For the text-containing cell, return its midpoint in [x, y] coordinate format. 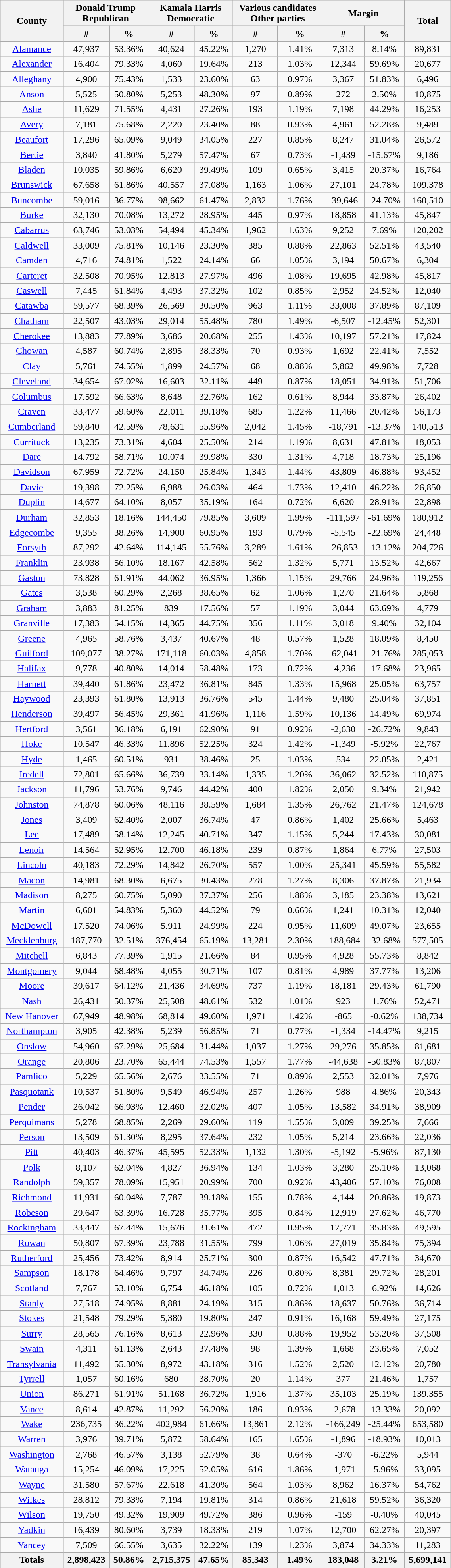
48,116 [171, 804]
7,052 [428, 1348]
60.75% [129, 895]
9,215 [428, 1031]
88 [255, 124]
5,214 [343, 1137]
Wilson [32, 1515]
33,009 [86, 245]
59.86% [129, 170]
Pamlico [32, 1076]
47.71% [384, 1258]
Brunswick [32, 185]
22,898 [428, 502]
4,928 [343, 956]
107 [255, 971]
43,809 [343, 472]
3,185 [343, 895]
42.58% [213, 563]
85,343 [255, 1560]
2,643 [171, 1348]
75.43% [129, 79]
9,746 [171, 789]
67.39% [129, 1243]
53.36% [129, 49]
402,984 [171, 1424]
56,173 [428, 411]
4,431 [171, 109]
New Hanover [32, 1016]
255 [255, 336]
8,972 [171, 1364]
2,895 [171, 351]
17,771 [343, 1228]
38.27% [129, 653]
Lee [32, 835]
7,666 [428, 1122]
72,801 [86, 774]
59,840 [86, 426]
9,480 [343, 699]
Dare [32, 457]
67.29% [129, 1046]
30.43% [213, 880]
36,739 [171, 774]
Wayne [32, 1485]
Alleghany [32, 79]
13,206 [428, 971]
60.51% [129, 759]
2.30% [300, 941]
36.72% [213, 1394]
-1,439 [343, 154]
Alamance [32, 49]
38 [255, 1454]
59,357 [86, 1182]
700 [255, 1182]
2,421 [428, 759]
22.05% [384, 759]
1.33% [300, 683]
7,787 [171, 1198]
564 [255, 1485]
25.71% [213, 1258]
24.14% [213, 260]
62 [255, 593]
33.14% [213, 774]
61.30% [129, 1137]
89,831 [428, 49]
52,301 [428, 321]
20 [255, 1379]
23.65% [384, 1348]
186 [255, 1409]
Granville [32, 623]
5,944 [428, 1454]
10,074 [171, 457]
3,437 [171, 638]
67.02% [129, 381]
4.86% [384, 1092]
County [32, 21]
3.21% [384, 1560]
36,320 [428, 1500]
50.37% [129, 1001]
16,542 [343, 1258]
314 [255, 1500]
48.30% [213, 94]
18,637 [343, 1303]
45.59% [384, 865]
8,648 [171, 396]
81,681 [428, 1046]
680 [171, 1379]
376,454 [171, 941]
4,718 [343, 457]
66.93% [129, 1107]
47,937 [86, 49]
Forsyth [32, 548]
9,355 [86, 532]
464 [255, 487]
532 [255, 1001]
Madison [32, 895]
87,109 [428, 306]
140,513 [428, 426]
46.88% [384, 472]
10,013 [428, 1439]
Cleveland [32, 381]
11,796 [86, 789]
3,739 [171, 1530]
42.38% [129, 1031]
Edgecombe [32, 532]
53.10% [129, 1288]
20,677 [428, 64]
37.48% [213, 1348]
37,851 [428, 699]
3,883 [86, 608]
44.42% [213, 789]
9,843 [428, 729]
Hertford [32, 729]
23,788 [171, 1243]
272 [343, 94]
40,403 [86, 1152]
36.74% [213, 820]
Watauga [32, 1470]
42.98% [384, 276]
43,540 [428, 245]
Gates [32, 593]
65,444 [171, 1061]
Gaston [32, 578]
37.64% [213, 1137]
-62,041 [343, 653]
12,919 [343, 1213]
1,899 [171, 366]
845 [255, 683]
61.66% [213, 1424]
2.12% [300, 1424]
28,565 [86, 1333]
32.52% [384, 774]
Columbus [32, 396]
Beaufort [32, 139]
53.76% [129, 789]
46.09% [129, 1470]
Avery [32, 124]
139 [255, 1545]
10,547 [86, 744]
7,509 [86, 1545]
1.01% [300, 1001]
102 [255, 291]
Chowan [32, 351]
37.89% [384, 306]
134 [255, 1167]
2,553 [343, 1076]
73,828 [86, 578]
9,044 [86, 971]
22.96% [213, 1333]
3,009 [343, 1122]
35.84% [384, 1243]
8,914 [171, 1258]
23,938 [86, 563]
49.60% [213, 1016]
20.99% [213, 1182]
47.65% [213, 1560]
187,770 [86, 941]
11,931 [86, 1198]
119 [255, 1122]
Bladen [32, 170]
-1,334 [343, 1031]
6,191 [171, 729]
839 [171, 608]
2,520 [343, 1364]
Totals [32, 1560]
25.19% [384, 1394]
30,081 [428, 835]
0.57% [300, 638]
35.83% [384, 1228]
21,436 [171, 986]
1.77% [300, 1061]
13,272 [171, 215]
120,202 [428, 230]
3,044 [343, 608]
3,367 [343, 79]
257 [255, 1092]
Caswell [32, 291]
7,552 [428, 351]
Duplin [32, 502]
29,276 [343, 1046]
449 [255, 381]
1.32% [300, 563]
-18.93% [384, 1439]
12,460 [171, 1107]
20,343 [428, 1092]
13,883 [86, 336]
34,670 [428, 1258]
34.69% [213, 986]
19,873 [428, 1198]
3,538 [86, 593]
29.72% [384, 1273]
39.49% [213, 170]
22,618 [171, 1485]
56.10% [129, 563]
68.48% [129, 971]
26,762 [343, 804]
79.85% [213, 517]
2,050 [343, 789]
7,767 [86, 1288]
224 [255, 926]
685 [255, 411]
1.86% [300, 1470]
12,344 [343, 64]
Haywood [32, 699]
67.44% [129, 1228]
1.63% [300, 230]
4,060 [171, 64]
39,617 [86, 986]
Scotland [32, 1288]
18.33% [213, 1530]
-5,545 [343, 532]
8,247 [343, 139]
66 [255, 260]
Davie [32, 487]
Stokes [32, 1318]
5,761 [86, 366]
Warren [32, 1439]
Iredell [32, 774]
1,757 [428, 1379]
Chatham [32, 321]
2,952 [343, 291]
6.92% [384, 1288]
1.00% [300, 865]
5,253 [171, 94]
Johnston [32, 804]
0.78% [300, 1198]
1,916 [255, 1394]
Harnett [32, 683]
9,489 [428, 124]
-13.12% [384, 548]
59.52% [384, 1500]
23.30% [213, 245]
Mitchell [32, 956]
7,181 [86, 124]
4,827 [171, 1167]
227 [255, 139]
Wake [32, 1424]
236,735 [86, 1424]
43.03% [129, 321]
72.72% [129, 472]
-26,853 [343, 548]
72.25% [129, 487]
Hyde [32, 759]
213 [255, 64]
16,603 [171, 381]
16,253 [428, 109]
Buncombe [32, 200]
1.23% [300, 1545]
4,900 [86, 79]
9,778 [86, 668]
8,614 [86, 1409]
5,872 [171, 1439]
4,965 [86, 638]
87,807 [428, 1061]
26,572 [428, 139]
98 [255, 1348]
15,968 [343, 683]
45.34% [213, 230]
79 [255, 910]
33,447 [86, 1228]
19,909 [171, 1515]
8,631 [343, 442]
75,394 [428, 1243]
46.94% [213, 1092]
6,843 [86, 956]
20,092 [428, 1409]
Alexander [32, 64]
256 [255, 895]
65.56% [129, 1076]
-21.76% [384, 653]
32,508 [86, 276]
35.85% [384, 1046]
1.07% [300, 1530]
-6.22% [384, 1454]
36.95% [213, 578]
86,271 [86, 1394]
-25.44% [384, 1424]
109 [255, 170]
1.99% [300, 517]
25,456 [86, 1258]
59.60% [129, 411]
50.67% [384, 260]
2,007 [171, 820]
16.37% [384, 1485]
98,662 [171, 200]
4,604 [171, 442]
16,168 [343, 1318]
16,728 [171, 1213]
3,415 [343, 170]
5,868 [428, 593]
68.39% [129, 306]
4,493 [171, 291]
-1,349 [343, 744]
0.91% [300, 1318]
0.61% [300, 396]
8,450 [428, 638]
-2,678 [343, 1409]
37.87% [384, 880]
23,655 [428, 926]
9,252 [343, 230]
4,144 [343, 1198]
Graham [32, 608]
3,194 [343, 260]
19,398 [86, 487]
42.64% [129, 548]
Currituck [32, 442]
653,580 [428, 1424]
25.50% [213, 442]
57.47% [213, 154]
1.31% [300, 457]
73.31% [129, 442]
-2,630 [343, 729]
62.40% [129, 820]
Franklin [32, 563]
51.83% [384, 79]
75.68% [129, 124]
46.33% [129, 744]
162 [255, 396]
-24.70% [384, 200]
57.10% [384, 1182]
18.09% [384, 638]
21,548 [86, 1318]
2,676 [171, 1076]
-44,638 [343, 1061]
Randolph [32, 1182]
6,601 [86, 910]
39.98% [213, 457]
26.70% [213, 865]
Martin [32, 910]
Person [32, 1137]
19,750 [86, 1515]
124,678 [428, 804]
204,726 [428, 548]
6,675 [171, 880]
8,107 [86, 1167]
1,132 [255, 1152]
931 [171, 759]
25 [255, 759]
10,136 [343, 714]
395 [255, 1213]
Yancey [32, 1545]
21,934 [428, 880]
3,561 [86, 729]
171,118 [171, 653]
28,201 [428, 1273]
114,145 [171, 548]
46.57% [129, 1454]
11,629 [86, 109]
14,981 [86, 880]
1,116 [255, 714]
8,295 [171, 1137]
1,864 [343, 850]
27,503 [428, 850]
7.69% [384, 230]
52.95% [129, 850]
25.10% [384, 1167]
377 [343, 1379]
25.05% [384, 683]
3,409 [86, 820]
36.81% [213, 683]
386 [255, 1515]
3,289 [255, 548]
Robeson [32, 1213]
40,624 [171, 49]
66.63% [129, 396]
23.70% [129, 1061]
58.64% [213, 1439]
19.64% [213, 64]
5,278 [86, 1122]
Durham [32, 517]
7,313 [343, 49]
78.09% [129, 1182]
2,768 [86, 1454]
Catawba [32, 306]
62.04% [129, 1167]
Vance [32, 1409]
49.07% [384, 926]
4,055 [171, 971]
385 [255, 245]
2,268 [171, 593]
17,383 [86, 623]
65.09% [129, 139]
31.55% [213, 1243]
11,466 [343, 411]
68,814 [171, 1016]
Anson [32, 94]
10,146 [171, 245]
58.48% [213, 668]
47 [255, 820]
97 [255, 94]
8,275 [86, 895]
11,492 [86, 1364]
Surry [32, 1333]
8,944 [343, 396]
22,036 [428, 1137]
14,564 [86, 850]
1.37% [300, 1394]
10.31% [384, 910]
6.77% [384, 850]
51,706 [428, 381]
2,832 [255, 200]
1.65% [300, 1439]
1,465 [86, 759]
Jackson [32, 789]
26,042 [86, 1107]
557 [255, 865]
5,525 [86, 94]
Various candidatesOther parties [278, 14]
81.25% [129, 608]
34.33% [384, 1545]
1,962 [255, 230]
60.29% [129, 593]
9,797 [171, 1273]
20.86% [384, 1198]
57 [255, 608]
2,269 [171, 1122]
71.55% [129, 109]
214 [255, 442]
14,677 [86, 502]
5,463 [428, 820]
1.30% [300, 1152]
58.76% [129, 638]
139,355 [428, 1394]
21.64% [384, 593]
Rockingham [32, 1228]
Wilkes [32, 1500]
5,380 [171, 1318]
44.52% [213, 910]
1,528 [343, 638]
1,533 [171, 79]
1.73% [300, 487]
1.82% [300, 789]
13,582 [343, 1107]
55.30% [129, 1364]
54,762 [428, 1485]
10,875 [428, 94]
91 [255, 729]
33,095 [428, 1470]
17,489 [86, 835]
30.50% [213, 306]
0.77% [300, 1031]
36,062 [343, 774]
-370 [343, 1454]
21,618 [343, 1500]
Perquimans [32, 1122]
60.03% [213, 653]
26,569 [171, 306]
Donald TrumpRepublican [106, 14]
27.97% [213, 276]
Halifax [32, 668]
Guilford [32, 653]
18,167 [171, 563]
3,905 [86, 1031]
22,863 [343, 245]
93,452 [428, 472]
-0.62% [384, 1016]
Margin [363, 14]
19,952 [343, 1333]
54.15% [129, 623]
0.65% [300, 170]
32,130 [86, 215]
11,292 [171, 1409]
55.96% [213, 426]
2,042 [255, 426]
69,974 [428, 714]
61.13% [129, 1348]
84 [255, 956]
Hoke [32, 744]
37.32% [213, 291]
49.32% [129, 1515]
17,520 [86, 926]
53.03% [129, 230]
28,812 [86, 1500]
29.60% [213, 1122]
Jones [32, 820]
-111,597 [343, 517]
60.95% [213, 532]
45,817 [428, 276]
50.86% [129, 1560]
27,101 [343, 185]
61.47% [213, 200]
59,577 [86, 306]
3,874 [343, 1545]
144,450 [171, 517]
15,254 [86, 1470]
3,686 [171, 336]
42,667 [428, 563]
300 [255, 1258]
24.96% [384, 578]
923 [343, 1001]
219 [255, 1530]
12,410 [343, 487]
59,016 [86, 200]
1,366 [255, 578]
13,509 [86, 1137]
68 [255, 366]
1,163 [255, 185]
39.71% [129, 1439]
183,048 [343, 1560]
109,077 [86, 653]
534 [343, 759]
35,103 [343, 1394]
32.11% [213, 381]
17.56% [213, 608]
8,842 [428, 956]
62.90% [213, 729]
3,138 [171, 1454]
44.29% [384, 109]
Nash [32, 1001]
16,764 [428, 170]
14,842 [171, 865]
Mecklenburg [32, 941]
9,186 [428, 154]
20,780 [428, 1364]
8,962 [343, 1485]
-4,236 [343, 668]
Cumberland [32, 426]
35.19% [213, 502]
165 [255, 1439]
62.27% [384, 1530]
76,008 [428, 1182]
74.06% [129, 926]
232 [255, 1137]
80.60% [129, 1530]
32,104 [428, 623]
38.26% [129, 532]
Swain [32, 1348]
30.71% [213, 971]
40,557 [171, 185]
32.51% [129, 941]
50,807 [86, 1243]
41.96% [213, 714]
1,557 [255, 1061]
-61.69% [384, 517]
577,505 [428, 941]
18,178 [86, 1273]
26.03% [213, 487]
3,609 [255, 517]
34,654 [86, 381]
400 [255, 789]
57.67% [129, 1485]
-1,896 [343, 1439]
6,988 [171, 487]
59.49% [384, 1318]
Caldwell [32, 245]
27.26% [213, 109]
75.81% [129, 245]
40,045 [428, 1515]
Cabarrus [32, 230]
37.08% [213, 185]
-5,192 [343, 1152]
Lincoln [32, 865]
11,609 [343, 926]
138,734 [428, 1016]
36.94% [213, 1167]
1,971 [255, 1016]
3,840 [86, 154]
19,695 [343, 276]
37,508 [428, 1333]
27.62% [384, 1213]
70.08% [129, 215]
43.18% [213, 1364]
-17.68% [384, 668]
13,861 [255, 1424]
18.16% [129, 517]
Carteret [32, 276]
48.61% [213, 1001]
70 [255, 351]
160,510 [428, 200]
17,824 [428, 336]
52,471 [428, 1001]
20,806 [86, 1061]
Moore [32, 986]
4,779 [428, 608]
Pasquotank [32, 1092]
36.76% [213, 699]
McDowell [32, 926]
61.80% [129, 699]
18,051 [343, 381]
315 [255, 1303]
64.10% [129, 502]
110,875 [428, 774]
25,341 [343, 865]
5,911 [171, 926]
-26.72% [384, 729]
562 [255, 563]
68.85% [129, 1122]
10,197 [343, 336]
Montgomery [32, 971]
63 [255, 79]
Davidson [32, 472]
48.98% [129, 1016]
79.29% [129, 1318]
-22.69% [384, 532]
155 [255, 1198]
Bertie [32, 154]
-1,971 [343, 1470]
31,580 [86, 1485]
5,699,141 [428, 1560]
9.40% [384, 623]
28.91% [384, 502]
-159 [343, 1515]
56.85% [213, 1031]
Washington [32, 1454]
29,766 [343, 578]
24.78% [384, 185]
32.02% [213, 1107]
37.37% [213, 895]
59.69% [384, 64]
-12.45% [384, 321]
1.22% [300, 411]
1,522 [171, 260]
87,130 [428, 1152]
42.59% [129, 426]
496 [255, 276]
Macon [32, 880]
25,684 [171, 1046]
23.38% [384, 895]
45,847 [428, 215]
0.96% [300, 1515]
Clay [32, 366]
58.71% [129, 457]
55.48% [213, 321]
25,196 [428, 457]
13,281 [255, 941]
12.12% [384, 1364]
109,378 [428, 185]
1,241 [343, 910]
66.55% [129, 1545]
11,283 [428, 1545]
31.44% [213, 1046]
14,900 [171, 532]
25.66% [384, 820]
77.89% [129, 336]
-50.83% [384, 1061]
17,592 [86, 396]
13,621 [428, 895]
33,477 [86, 411]
Northampton [32, 1031]
5,244 [343, 835]
285,053 [428, 653]
1,057 [86, 1379]
347 [255, 835]
-166,249 [343, 1424]
4,961 [343, 124]
50.76% [384, 1303]
Pender [32, 1107]
15,676 [171, 1228]
9,549 [171, 1092]
26,431 [86, 1001]
0.66% [300, 910]
67,959 [86, 472]
Cherokee [32, 336]
77.39% [129, 956]
1.61% [300, 548]
24.19% [213, 1303]
38.65% [213, 593]
18.73% [384, 457]
Total [428, 21]
6,754 [171, 1288]
31.04% [384, 139]
54.83% [129, 910]
Greene [32, 638]
36.22% [129, 1424]
24,150 [171, 472]
Rowan [32, 1243]
21.66% [213, 956]
36,714 [428, 1303]
37.77% [384, 971]
76.16% [129, 1333]
60.04% [129, 1198]
74,878 [86, 804]
14,014 [171, 668]
67 [255, 154]
1.52% [300, 1364]
Ashe [32, 109]
3,280 [343, 1167]
-13.33% [384, 1409]
105 [255, 1288]
46.37% [129, 1152]
545 [255, 699]
34.74% [213, 1273]
74.81% [129, 260]
52.25% [213, 744]
72.29% [129, 865]
Onslow [32, 1046]
24.52% [384, 291]
60.06% [129, 804]
3,018 [343, 623]
14,626 [428, 1288]
51.80% [129, 1092]
Polk [32, 1167]
780 [255, 321]
Henderson [32, 714]
41.80% [129, 154]
7,445 [86, 291]
164 [255, 502]
35.77% [213, 1213]
0.81% [300, 971]
356 [255, 623]
8,057 [171, 502]
0.80% [300, 1273]
63.39% [129, 1213]
55.76% [213, 548]
9,049 [171, 139]
14,365 [171, 623]
-13.37% [384, 426]
1.39% [300, 1348]
40.67% [213, 638]
8,306 [343, 880]
49.98% [384, 366]
20.42% [384, 411]
21.46% [384, 1379]
27,518 [86, 1303]
8,613 [171, 1333]
74.55% [129, 366]
Tyrrell [32, 1379]
8.14% [384, 49]
1.43% [300, 336]
Pitt [32, 1152]
23.60% [213, 79]
Lenoir [32, 850]
73.42% [129, 1258]
1.20% [300, 774]
78,631 [171, 426]
3,635 [171, 1545]
2,898,423 [86, 1560]
3,862 [343, 366]
23.40% [213, 124]
40.71% [213, 835]
36.77% [129, 200]
5,239 [171, 1031]
1.70% [300, 653]
32.01% [384, 1076]
17,296 [86, 139]
65.66% [129, 774]
15,951 [171, 1182]
10,035 [86, 170]
67,949 [86, 1016]
21.47% [384, 804]
32.22% [213, 1545]
Camden [32, 260]
4,587 [86, 351]
56.20% [213, 1409]
32.76% [213, 396]
8,381 [343, 1273]
-5.92% [384, 744]
68.30% [129, 880]
25.84% [213, 472]
39,497 [86, 714]
13,068 [428, 1167]
40,183 [86, 865]
14.49% [384, 714]
Kamala HarrisDemocratic [190, 14]
23,965 [428, 668]
20.37% [384, 170]
63.69% [384, 608]
1.59% [300, 714]
7,198 [343, 109]
23.66% [384, 1137]
24,448 [428, 532]
29,014 [171, 321]
0.84% [300, 1213]
29,647 [86, 1213]
-39,646 [343, 200]
1.08% [300, 276]
52.05% [213, 1470]
6,496 [428, 79]
4,311 [86, 1348]
7,728 [428, 366]
16,439 [86, 1530]
-6,507 [343, 321]
1,037 [255, 1046]
2.50% [384, 94]
14,792 [86, 457]
Yadkin [32, 1530]
45,595 [171, 1152]
52.51% [384, 245]
25.04% [384, 699]
1,402 [343, 820]
74.95% [129, 1303]
55,582 [428, 865]
24.57% [213, 366]
33.55% [213, 1076]
26,402 [428, 396]
67,658 [86, 185]
9.34% [384, 789]
1,915 [171, 956]
1.45% [300, 426]
1.41% [300, 49]
47.81% [384, 442]
27,019 [343, 1243]
1.35% [300, 804]
13.52% [384, 563]
239 [255, 850]
0.64% [300, 1454]
-32.68% [384, 941]
29,361 [171, 714]
616 [255, 1470]
64.12% [129, 986]
20,397 [428, 1530]
63,757 [428, 683]
Stanly [32, 1303]
65.19% [213, 941]
963 [255, 306]
64.46% [129, 1273]
87,292 [86, 548]
42.87% [129, 1409]
50.80% [129, 94]
1,335 [255, 774]
48 [255, 638]
12,813 [171, 276]
22.41% [384, 351]
70.95% [129, 276]
988 [343, 1092]
38.70% [213, 1379]
53.20% [384, 1333]
7,194 [171, 1500]
74.53% [213, 1061]
21,942 [428, 789]
316 [255, 1364]
19.80% [213, 1318]
54,494 [171, 230]
5,771 [343, 563]
16,404 [86, 64]
39.25% [384, 1122]
27,175 [428, 1318]
38.33% [213, 351]
Richmond [32, 1198]
18,858 [343, 215]
-18,791 [343, 426]
1.26% [300, 1092]
Burke [32, 215]
7,976 [428, 1076]
61.84% [129, 291]
2,220 [171, 124]
1.55% [300, 1122]
39,440 [86, 683]
2,715,375 [171, 1560]
247 [255, 1318]
34.05% [213, 139]
58.14% [129, 835]
40.80% [129, 668]
20.68% [213, 336]
-0.40% [384, 1515]
38,909 [428, 1107]
-865 [343, 1016]
5,360 [171, 910]
22,011 [171, 411]
49,595 [428, 1228]
61,790 [428, 986]
12,245 [171, 835]
52.28% [384, 124]
28.95% [213, 215]
1,343 [255, 472]
Transylvania [32, 1364]
13,235 [86, 442]
45.22% [213, 49]
32,853 [86, 517]
60.74% [129, 351]
5,229 [86, 1076]
44.75% [213, 623]
1,692 [343, 351]
13,913 [171, 699]
19.81% [213, 1500]
56.45% [129, 714]
52.79% [213, 1454]
51,168 [171, 1394]
46.22% [384, 487]
52.33% [213, 1152]
11,896 [171, 744]
17.43% [384, 835]
1.14% [300, 1379]
278 [255, 880]
-188,684 [343, 941]
22,767 [428, 744]
472 [255, 1228]
-15.67% [384, 154]
799 [255, 1243]
407 [255, 1107]
3,976 [86, 1439]
17,225 [171, 1470]
60.16% [129, 1379]
Orange [32, 1061]
26,850 [428, 487]
324 [255, 744]
23,393 [86, 699]
173 [255, 668]
10,537 [86, 1092]
226 [255, 1273]
4,858 [255, 653]
43,406 [343, 1182]
4,716 [86, 260]
180,912 [428, 517]
Craven [32, 411]
57.21% [384, 336]
445 [255, 215]
63,746 [86, 230]
41.13% [384, 215]
31.61% [213, 1228]
Sampson [32, 1273]
18,053 [428, 442]
25,508 [171, 1001]
6,304 [428, 260]
41.30% [213, 1485]
119,256 [428, 578]
36.18% [129, 729]
24.99% [213, 926]
Union [32, 1394]
18,181 [343, 986]
0.73% [300, 154]
23,472 [171, 683]
29.43% [384, 986]
46,770 [428, 1213]
44,062 [171, 578]
0.79% [300, 532]
33.87% [384, 396]
5,279 [171, 154]
38.59% [213, 804]
22,507 [86, 321]
Rutherford [32, 1258]
1,013 [343, 1288]
1,668 [343, 1348]
54,960 [86, 1046]
5,090 [171, 895]
737 [255, 986]
55.73% [384, 956]
49.72% [213, 1515]
38.46% [213, 759]
4,989 [343, 971]
33,008 [343, 306]
-14.47% [384, 1031]
1,684 [255, 804]
1.88% [300, 895]
8,881 [171, 1303]
